Find where the given text appears and provide that cell's center as (X, Y) coordinate. 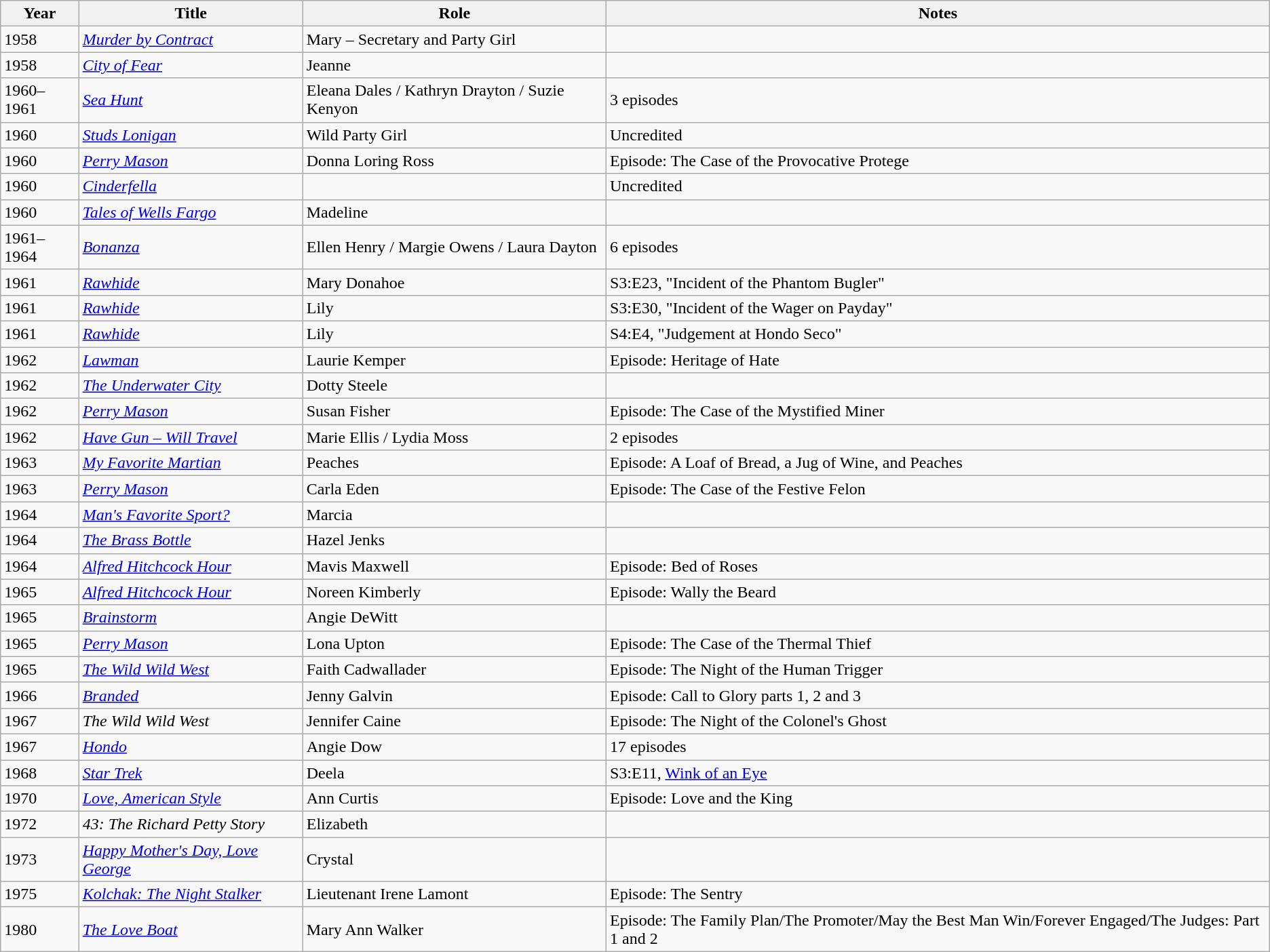
Mary – Secretary and Party Girl (455, 39)
Episode: The Family Plan/The Promoter/May the Best Man Win/Forever Engaged/The Judges: Part 1 and 2 (938, 929)
Marie Ellis / Lydia Moss (455, 437)
Crystal (455, 860)
Wild Party Girl (455, 135)
Donna Loring Ross (455, 161)
Angie DeWitt (455, 618)
Kolchak: The Night Stalker (191, 894)
Episode: The Night of the Colonel's Ghost (938, 721)
Have Gun – Will Travel (191, 437)
My Favorite Martian (191, 463)
Eleana Dales / Kathryn Drayton / Suzie Kenyon (455, 100)
S3:E30, "Incident of the Wager on Payday" (938, 308)
The Love Boat (191, 929)
6 episodes (938, 247)
Episode: Call to Glory parts 1, 2 and 3 (938, 695)
Jeanne (455, 65)
1970 (39, 799)
Hazel Jenks (455, 540)
S3:E11, Wink of an Eye (938, 772)
Faith Cadwallader (455, 669)
Mary Donahoe (455, 282)
2 episodes (938, 437)
Laurie Kemper (455, 360)
Episode: The Case of the Provocative Protege (938, 161)
Cinderfella (191, 186)
1975 (39, 894)
Madeline (455, 212)
Lawman (191, 360)
Episode: Love and the King (938, 799)
1966 (39, 695)
3 episodes (938, 100)
Ellen Henry / Margie Owens / Laura Dayton (455, 247)
Studs Lonigan (191, 135)
1961–1964 (39, 247)
Role (455, 14)
Dotty Steele (455, 386)
Lona Upton (455, 643)
Episode: Bed of Roses (938, 566)
1968 (39, 772)
17 episodes (938, 747)
Episode: The Night of the Human Trigger (938, 669)
Tales of Wells Fargo (191, 212)
Notes (938, 14)
Bonanza (191, 247)
Angie Dow (455, 747)
Star Trek (191, 772)
Marcia (455, 515)
Susan Fisher (455, 412)
Ann Curtis (455, 799)
43: The Richard Petty Story (191, 825)
Carla Eden (455, 489)
Deela (455, 772)
Love, American Style (191, 799)
S3:E23, "Incident of the Phantom Bugler" (938, 282)
Episode: Wally the Beard (938, 592)
Mavis Maxwell (455, 566)
Episode: The Sentry (938, 894)
Lieutenant Irene Lamont (455, 894)
1980 (39, 929)
City of Fear (191, 65)
Jennifer Caine (455, 721)
Episode: The Case of the Thermal Thief (938, 643)
The Brass Bottle (191, 540)
Episode: The Case of the Mystified Miner (938, 412)
Hondo (191, 747)
Title (191, 14)
Jenny Galvin (455, 695)
Branded (191, 695)
Mary Ann Walker (455, 929)
Elizabeth (455, 825)
S4:E4, "Judgement at Hondo Seco" (938, 334)
Episode: The Case of the Festive Felon (938, 489)
The Underwater City (191, 386)
Episode: A Loaf of Bread, a Jug of Wine, and Peaches (938, 463)
Man's Favorite Sport? (191, 515)
Noreen Kimberly (455, 592)
Peaches (455, 463)
Happy Mother's Day, Love George (191, 860)
Murder by Contract (191, 39)
Year (39, 14)
1973 (39, 860)
Episode: Heritage of Hate (938, 360)
Sea Hunt (191, 100)
1972 (39, 825)
Brainstorm (191, 618)
1960–1961 (39, 100)
